Output the (X, Y) coordinate of the center of the cell containing the given text.  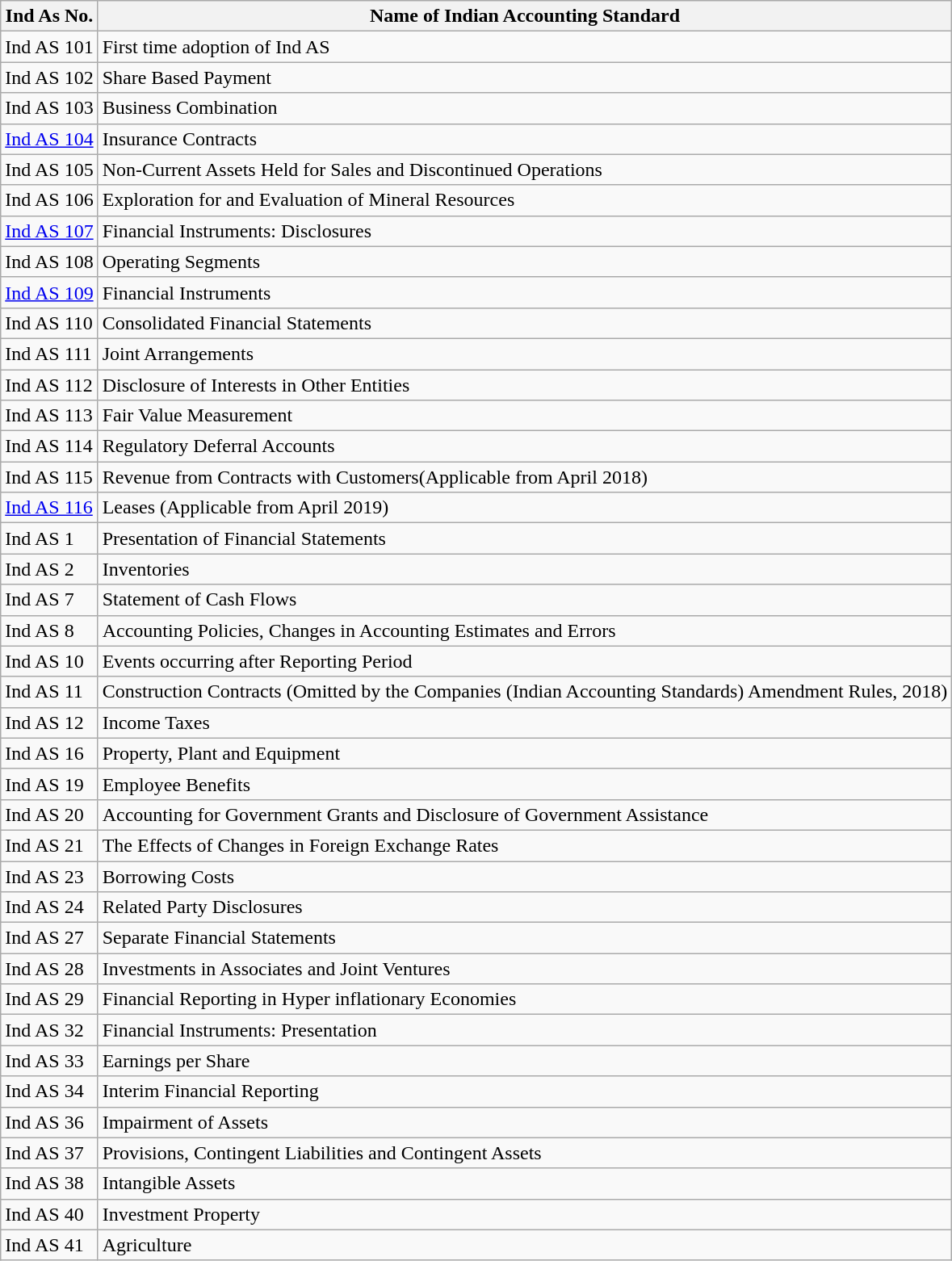
Ind AS 16 (49, 753)
Ind AS 23 (49, 876)
The Effects of Changes in Foreign Exchange Rates (525, 845)
Presentation of Financial Statements (525, 538)
Ind AS 102 (49, 78)
Ind AS 105 (49, 170)
Ind AS 106 (49, 200)
Ind AS 116 (49, 508)
Earnings per Share (525, 1061)
Regulatory Deferral Accounts (525, 446)
Insurance Contracts (525, 139)
Joint Arrangements (525, 354)
Income Taxes (525, 723)
Ind AS 7 (49, 600)
Ind AS 33 (49, 1061)
Ind AS 24 (49, 907)
Ind AS 40 (49, 1214)
Interim Financial Reporting (525, 1091)
Ind AS 113 (49, 416)
Ind AS 103 (49, 108)
Related Party Disclosures (525, 907)
Ind AS 11 (49, 692)
Statement of Cash Flows (525, 600)
Ind AS 111 (49, 354)
Agriculture (525, 1245)
Ind AS 10 (49, 661)
Separate Financial Statements (525, 938)
Ind AS 101 (49, 47)
Impairment of Assets (525, 1122)
Ind AS 2 (49, 569)
Share Based Payment (525, 78)
Consolidated Financial Statements (525, 323)
Ind AS 36 (49, 1122)
Ind AS 115 (49, 477)
Ind AS 32 (49, 1030)
Ind As No. (49, 16)
Ind AS 114 (49, 446)
Ind AS 109 (49, 292)
Ind AS 28 (49, 969)
Provisions, Contingent Liabilities and Contingent Assets (525, 1153)
Events occurring after Reporting Period (525, 661)
Ind AS 27 (49, 938)
Ind AS 19 (49, 784)
Accounting Policies, Changes in Accounting Estimates and Errors (525, 630)
Ind AS 37 (49, 1153)
Inventories (525, 569)
Business Combination (525, 108)
Ind AS 110 (49, 323)
Ind AS 107 (49, 231)
Intangible Assets (525, 1183)
Ind AS 1 (49, 538)
Financial Reporting in Hyper inflationary Economies (525, 999)
Borrowing Costs (525, 876)
First time adoption of Ind AS (525, 47)
Name of Indian Accounting Standard (525, 16)
Ind AS 21 (49, 845)
Investment Property (525, 1214)
Ind AS 12 (49, 723)
Non-Current Assets Held for Sales and Discontinued Operations (525, 170)
Ind AS 112 (49, 385)
Construction Contracts (Omitted by the Companies (Indian Accounting Standards) Amendment Rules, 2018) (525, 692)
Ind AS 41 (49, 1245)
Financial Instruments: Disclosures (525, 231)
Financial Instruments (525, 292)
Ind AS 20 (49, 815)
Ind AS 29 (49, 999)
Ind AS 108 (49, 262)
Investments in Associates and Joint Ventures (525, 969)
Ind AS 8 (49, 630)
Ind AS 104 (49, 139)
Accounting for Government Grants and Disclosure of Government Assistance (525, 815)
Ind AS 38 (49, 1183)
Exploration for and Evaluation of Mineral Resources (525, 200)
Employee Benefits (525, 784)
Property, Plant and Equipment (525, 753)
Operating Segments (525, 262)
Fair Value Measurement (525, 416)
Revenue from Contracts with Customers(Applicable from April 2018) (525, 477)
Financial Instruments: Presentation (525, 1030)
Leases (Applicable from April 2019) (525, 508)
Ind AS 34 (49, 1091)
Disclosure of Interests in Other Entities (525, 385)
